Detect which cell encompasses the target text, then output its [x, y] center coordinate. 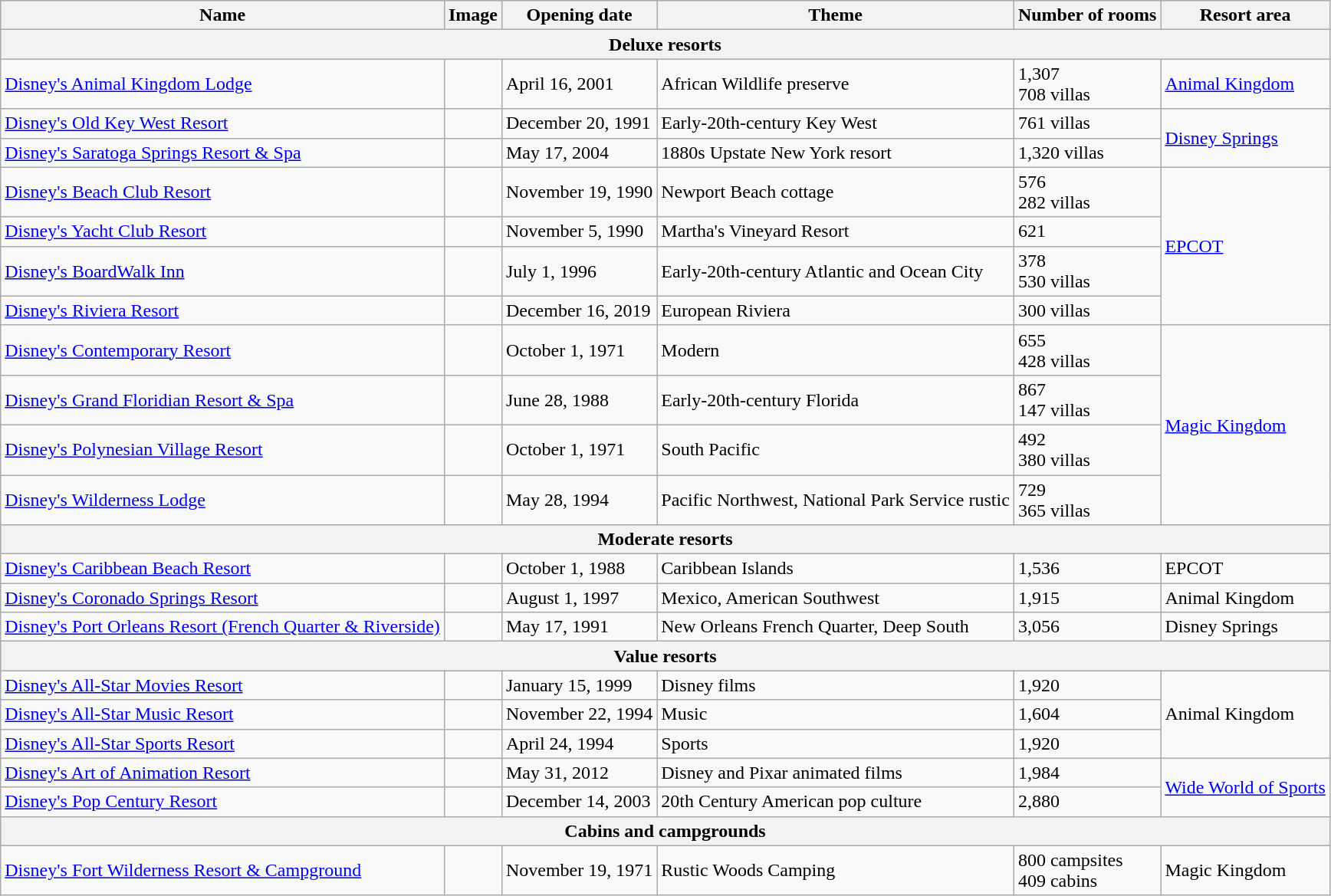
576282 villas [1087, 192]
Rustic Woods Camping [836, 871]
New Orleans French Quarter, Deep South [836, 627]
Image [472, 15]
3,056 [1087, 627]
Disney's Saratoga Springs Resort & Spa [222, 153]
Resort area [1245, 15]
April 16, 2001 [579, 84]
Wide World of Sports [1245, 787]
729365 villas [1087, 500]
Mexico, American Southwest [836, 598]
May 31, 2012 [579, 773]
Number of rooms [1087, 15]
November 5, 1990 [579, 231]
1,320 villas [1087, 153]
May 28, 1994 [579, 500]
Modern [836, 350]
Pacific Northwest, National Park Service rustic [836, 500]
Disney's Fort Wilderness Resort & Campground [222, 871]
2,880 [1087, 802]
Early-20th-century Atlantic and Ocean City [836, 271]
Disney's Grand Floridian Resort & Spa [222, 400]
November 19, 1971 [579, 871]
Music [836, 714]
December 20, 1991 [579, 123]
Disney films [836, 685]
Deluxe resorts [665, 44]
Martha's Vineyard Resort [836, 231]
Sports [836, 743]
Disney's Coronado Springs Resort [222, 598]
November 22, 1994 [579, 714]
Early-20th-century Key West [836, 123]
South Pacific [836, 449]
1,307708 villas [1087, 84]
Disney's Animal Kingdom Lodge [222, 84]
Disney's Pop Century Resort [222, 802]
Caribbean Islands [836, 569]
December 16, 2019 [579, 310]
June 28, 1988 [579, 400]
May 17, 2004 [579, 153]
761 villas [1087, 123]
Disney's Old Key West Resort [222, 123]
1,984 [1087, 773]
April 24, 1994 [579, 743]
November 19, 1990 [579, 192]
Disney's Beach Club Resort [222, 192]
Disney's BoardWalk Inn [222, 271]
492380 villas [1087, 449]
January 15, 1999 [579, 685]
Theme [836, 15]
20th Century American pop culture [836, 802]
Newport Beach cottage [836, 192]
378530 villas [1087, 271]
621 [1087, 231]
July 1, 1996 [579, 271]
1,536 [1087, 569]
Disney's Art of Animation Resort [222, 773]
Disney's Yacht Club Resort [222, 231]
Opening date [579, 15]
Value resorts [665, 656]
Disney's Polynesian Village Resort [222, 449]
Disney's Wilderness Lodge [222, 500]
800 campsites409 cabins [1087, 871]
Name [222, 15]
Disney's Contemporary Resort [222, 350]
Disney's Riviera Resort [222, 310]
300 villas [1087, 310]
African Wildlife preserve [836, 84]
Disney's All-Star Music Resort [222, 714]
Early-20th-century Florida [836, 400]
Disney's Port Orleans Resort (French Quarter & Riverside) [222, 627]
Disney's Caribbean Beach Resort [222, 569]
May 17, 1991 [579, 627]
European Riviera [836, 310]
December 14, 2003 [579, 802]
1,915 [1087, 598]
867147 villas [1087, 400]
Disney and Pixar animated films [836, 773]
Cabins and campgrounds [665, 831]
October 1, 1988 [579, 569]
1880s Upstate New York resort [836, 153]
August 1, 1997 [579, 598]
Disney's All-Star Sports Resort [222, 743]
1,604 [1087, 714]
Moderate resorts [665, 540]
655428 villas [1087, 350]
Disney's All-Star Movies Resort [222, 685]
